Detect which cell encompasses the target text, then output its (x, y) center coordinate. 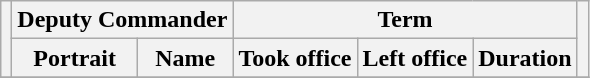
Duration (525, 58)
Term (405, 20)
Took office (295, 58)
Deputy Commander (122, 20)
Left office (415, 58)
Name (186, 58)
Portrait (75, 58)
